Search for the cell housing the specified text and yield its [x, y] center coordinate. 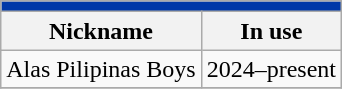
In use [271, 31]
Nickname [101, 31]
2024–present [271, 69]
Alas Pilipinas Boys [101, 69]
